Provide the [x, y] coordinate of the cell's center where the given text is located.  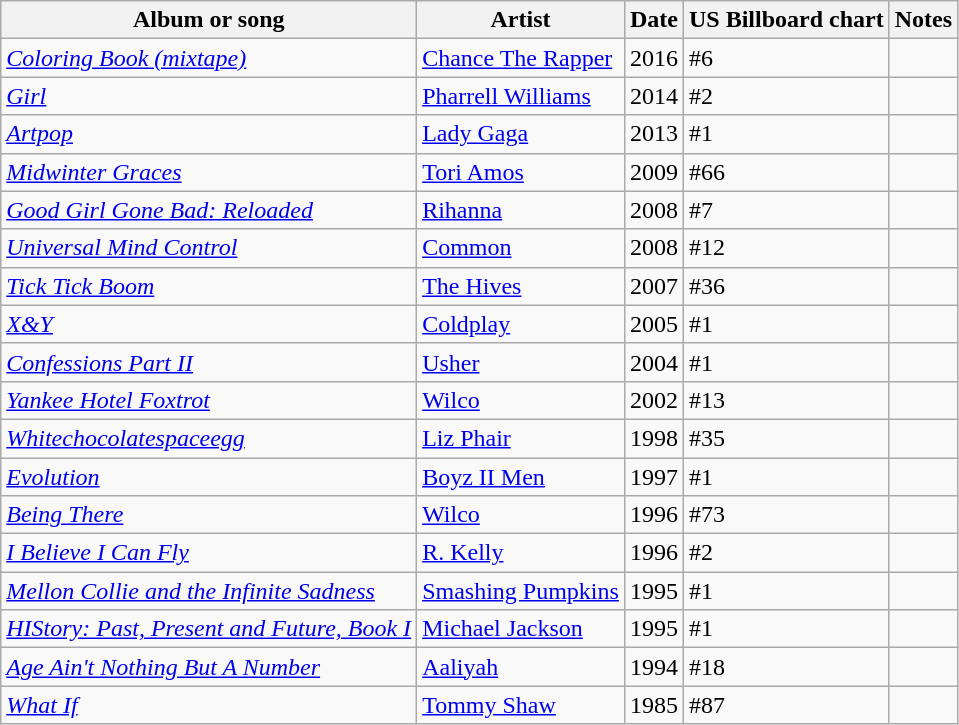
The Hives [521, 286]
Age Ain't Nothing But A Number [209, 667]
Tick Tick Boom [209, 286]
Tommy Shaw [521, 705]
#7 [786, 210]
Lady Gaga [521, 134]
Aaliyah [521, 667]
2007 [654, 286]
#13 [786, 400]
Being There [209, 515]
Universal Mind Control [209, 248]
2013 [654, 134]
US Billboard chart [786, 20]
Good Girl Gone Bad: Reloaded [209, 210]
Mellon Collie and the Infinite Sadness [209, 591]
Artist [521, 20]
HIStory: Past, Present and Future, Book I [209, 629]
2016 [654, 58]
2002 [654, 400]
2014 [654, 96]
Chance The Rapper [521, 58]
Evolution [209, 477]
I Believe I Can Fly [209, 553]
Rihanna [521, 210]
Boyz II Men [521, 477]
2005 [654, 324]
Whitechocolatespaceegg [209, 438]
#12 [786, 248]
Pharrell Williams [521, 96]
2004 [654, 362]
1985 [654, 705]
R. Kelly [521, 553]
Midwinter Graces [209, 172]
Notes [923, 20]
#66 [786, 172]
Confessions Part II [209, 362]
Tori Amos [521, 172]
Usher [521, 362]
Album or song [209, 20]
1998 [654, 438]
Girl [209, 96]
#36 [786, 286]
#35 [786, 438]
Date [654, 20]
Coloring Book (mixtape) [209, 58]
#73 [786, 515]
Artpop [209, 134]
#6 [786, 58]
Michael Jackson [521, 629]
Common [521, 248]
What If [209, 705]
1994 [654, 667]
Liz Phair [521, 438]
Coldplay [521, 324]
1997 [654, 477]
X&Y [209, 324]
Yankee Hotel Foxtrot [209, 400]
Smashing Pumpkins [521, 591]
#87 [786, 705]
2009 [654, 172]
#18 [786, 667]
